Pinpoint the cell where the given text exists, returning its (x, y) midpoint coordinate. 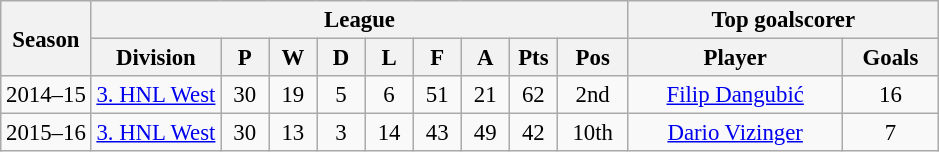
13 (293, 133)
F (437, 58)
W (293, 58)
21 (485, 95)
Top goalscorer (784, 20)
D (341, 58)
49 (485, 133)
Filip Dangubić (735, 95)
51 (437, 95)
Dario Vizinger (735, 133)
L (389, 58)
62 (533, 95)
43 (437, 133)
Season (46, 38)
A (485, 58)
Pos (592, 58)
Player (735, 58)
14 (389, 133)
Division (156, 58)
3 (341, 133)
19 (293, 95)
League (360, 20)
42 (533, 133)
7 (890, 133)
2nd (592, 95)
Goals (890, 58)
5 (341, 95)
16 (890, 95)
6 (389, 95)
Pts (533, 58)
2014–15 (46, 95)
P (245, 58)
10th (592, 133)
2015–16 (46, 133)
